Pinpoint the cell where the given text exists, returning its [x, y] midpoint coordinate. 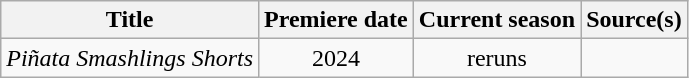
Current season [496, 20]
2024 [336, 58]
Title [130, 20]
reruns [496, 58]
Premiere date [336, 20]
Piñata Smashlings Shorts [130, 58]
Source(s) [634, 20]
